Capture the cell that displays the provided text and extract its [X, Y] central coordinate. 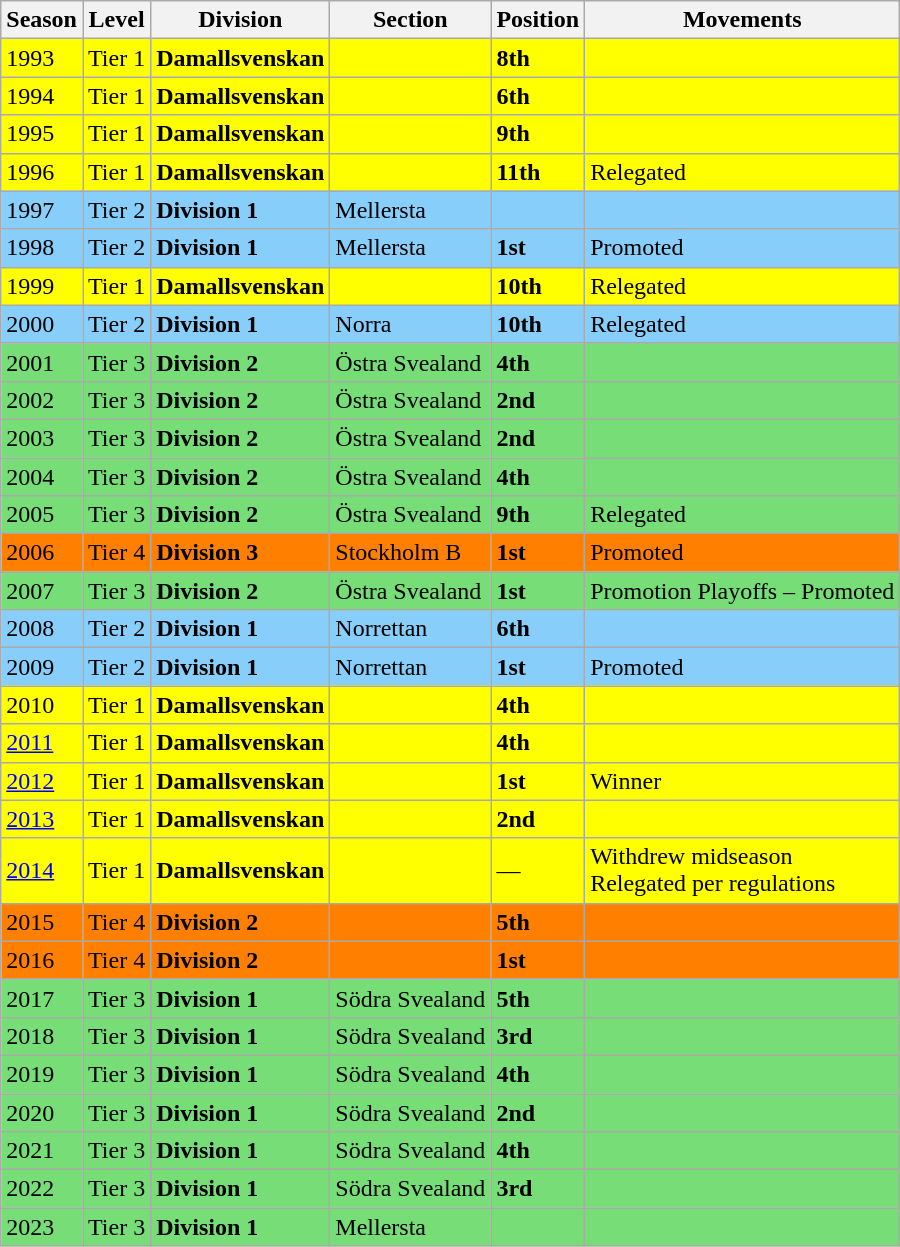
2007 [42, 591]
2000 [42, 324]
Movements [742, 20]
Division 3 [240, 553]
2010 [42, 705]
2016 [42, 960]
2009 [42, 667]
2006 [42, 553]
Season [42, 20]
Promotion Playoffs – Promoted [742, 591]
1997 [42, 210]
Level [116, 20]
2023 [42, 1227]
2022 [42, 1189]
2002 [42, 400]
2005 [42, 515]
2017 [42, 998]
2018 [42, 1036]
2020 [42, 1113]
1999 [42, 286]
Winner [742, 781]
2004 [42, 477]
Withdrew midseason Relegated per regulations [742, 870]
Section [410, 20]
2001 [42, 362]
2015 [42, 922]
2011 [42, 743]
2003 [42, 438]
2014 [42, 870]
Norra [410, 324]
1996 [42, 172]
11th [538, 172]
1998 [42, 248]
2019 [42, 1074]
2012 [42, 781]
2013 [42, 819]
2021 [42, 1151]
1994 [42, 96]
8th [538, 58]
— [538, 870]
Stockholm B [410, 553]
1993 [42, 58]
2008 [42, 629]
1995 [42, 134]
Position [538, 20]
Division [240, 20]
